Search for the cell housing the specified text and yield its (x, y) center coordinate. 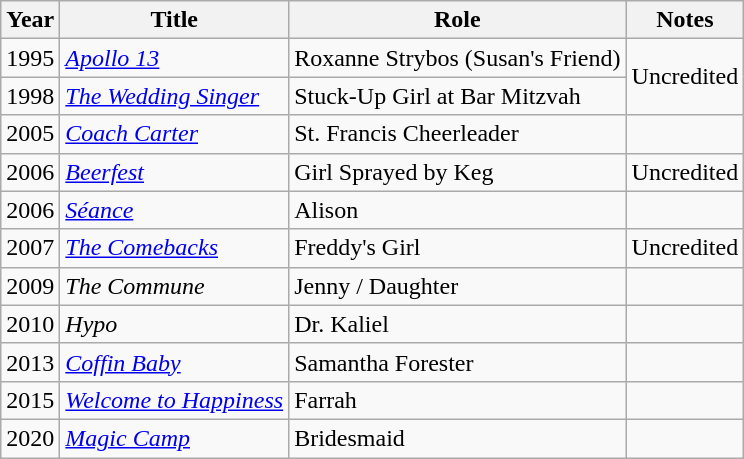
Alison (458, 210)
2015 (30, 400)
Bridesmaid (458, 438)
Magic Camp (174, 438)
The Commune (174, 286)
2020 (30, 438)
1995 (30, 58)
Apollo 13 (174, 58)
Welcome to Happiness (174, 400)
Title (174, 20)
2005 (30, 134)
Samantha Forester (458, 362)
St. Francis Cheerleader (458, 134)
Roxanne Strybos (Susan's Friend) (458, 58)
2007 (30, 248)
Séance (174, 210)
Girl Sprayed by Keg (458, 172)
Beerfest (174, 172)
Notes (685, 20)
2009 (30, 286)
Coffin Baby (174, 362)
Year (30, 20)
The Comebacks (174, 248)
2010 (30, 324)
Farrah (458, 400)
Freddy's Girl (458, 248)
1998 (30, 96)
2013 (30, 362)
Coach Carter (174, 134)
Hypo (174, 324)
The Wedding Singer (174, 96)
Dr. Kaliel (458, 324)
Role (458, 20)
Stuck-Up Girl at Bar Mitzvah (458, 96)
Jenny / Daughter (458, 286)
